Output the (x, y) coordinate of the center of the cell containing the given text.  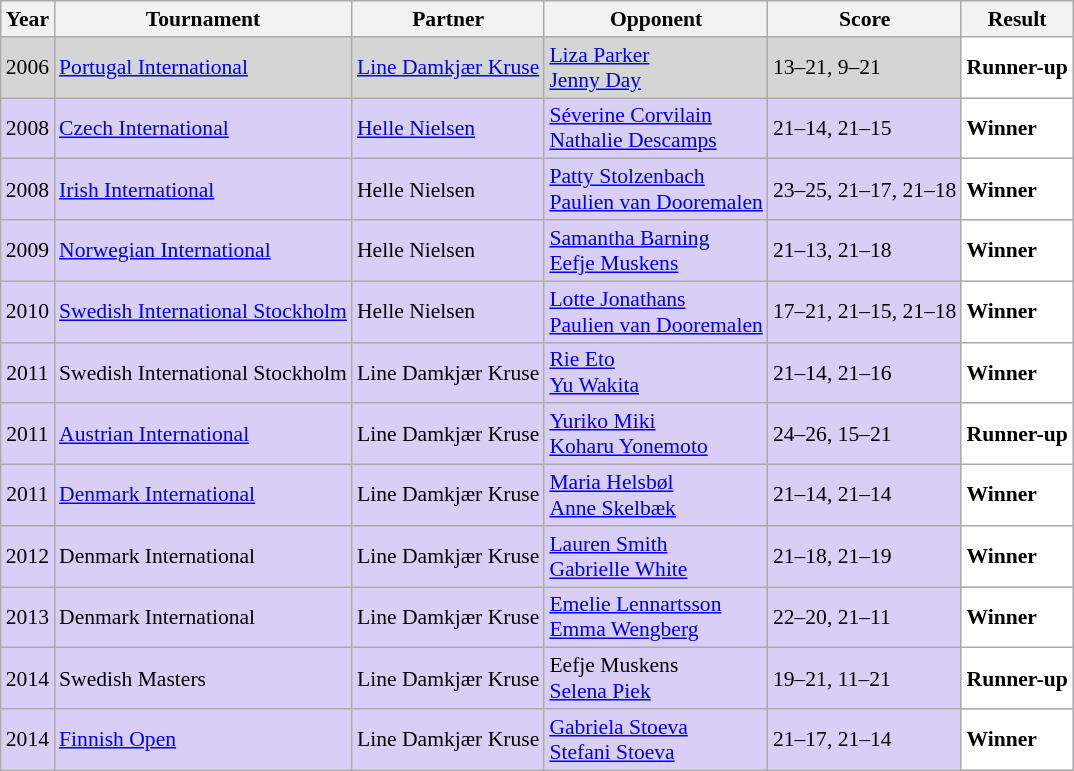
Tournament (203, 19)
Eefje Muskens Selena Piek (656, 678)
22–20, 21–11 (865, 618)
Gabriela Stoeva Stefani Stoeva (656, 740)
24–26, 15–21 (865, 434)
Czech International (203, 128)
Emelie Lennartsson Emma Wengberg (656, 618)
2010 (28, 312)
2006 (28, 68)
21–17, 21–14 (865, 740)
Swedish Masters (203, 678)
Result (1016, 19)
Opponent (656, 19)
Séverine Corvilain Nathalie Descamps (656, 128)
Portugal International (203, 68)
Partner (448, 19)
Irish International (203, 190)
2009 (28, 250)
Finnish Open (203, 740)
Score (865, 19)
Rie Eto Yu Wakita (656, 372)
Austrian International (203, 434)
21–14, 21–16 (865, 372)
Yuriko Miki Koharu Yonemoto (656, 434)
21–18, 21–19 (865, 556)
Norwegian International (203, 250)
Year (28, 19)
17–21, 21–15, 21–18 (865, 312)
21–14, 21–15 (865, 128)
Patty Stolzenbach Paulien van Dooremalen (656, 190)
23–25, 21–17, 21–18 (865, 190)
21–13, 21–18 (865, 250)
19–21, 11–21 (865, 678)
Maria Helsbøl Anne Skelbæk (656, 496)
2012 (28, 556)
Lauren Smith Gabrielle White (656, 556)
Liza Parker Jenny Day (656, 68)
13–21, 9–21 (865, 68)
Samantha Barning Eefje Muskens (656, 250)
21–14, 21–14 (865, 496)
2013 (28, 618)
Lotte Jonathans Paulien van Dooremalen (656, 312)
